Pinpoint the cell where the given text exists, returning its [X, Y] midpoint coordinate. 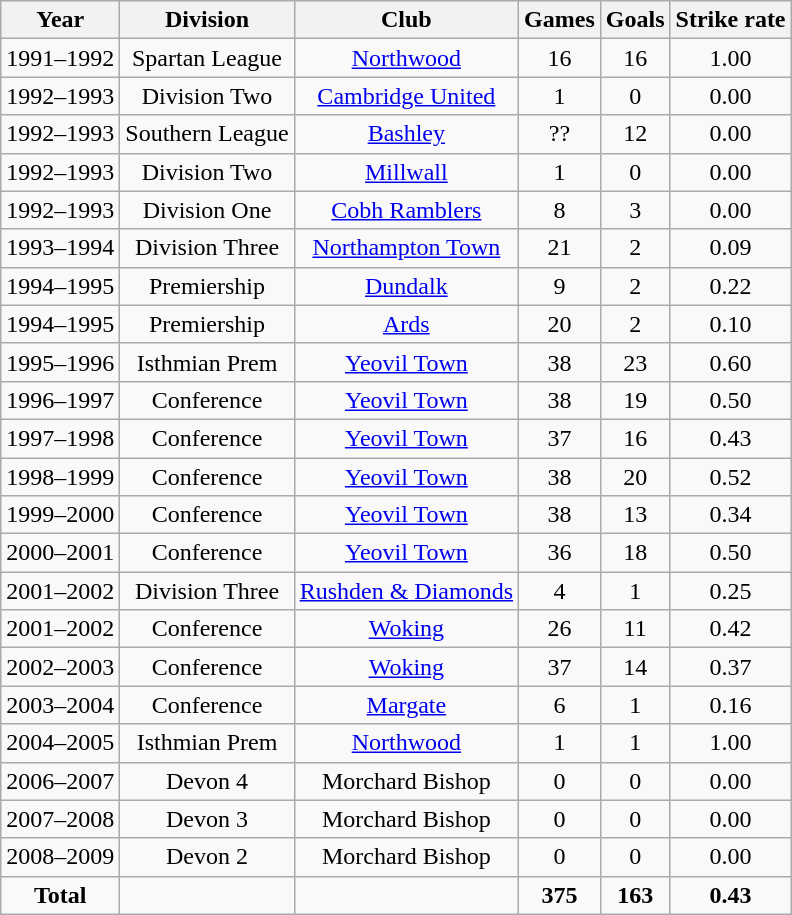
0.60 [730, 362]
Total [60, 895]
Bashley [406, 134]
Year [60, 20]
12 [635, 134]
Strike rate [730, 20]
Games [560, 20]
1997–1998 [60, 438]
375 [560, 895]
8 [560, 210]
0.16 [730, 705]
1998–1999 [60, 477]
Division One [207, 210]
Ards [406, 324]
Cambridge United [406, 96]
4 [560, 591]
2006–2007 [60, 781]
Devon 3 [207, 819]
Rushden & Diamonds [406, 591]
26 [560, 629]
1999–2000 [60, 515]
2007–2008 [60, 819]
21 [560, 248]
9 [560, 286]
2000–2001 [60, 553]
6 [560, 705]
13 [635, 515]
Dundalk [406, 286]
0.52 [730, 477]
Southern League [207, 134]
Devon 2 [207, 857]
0.37 [730, 667]
14 [635, 667]
0.42 [730, 629]
1993–1994 [60, 248]
1991–1992 [60, 58]
2002–2003 [60, 667]
Club [406, 20]
11 [635, 629]
36 [560, 553]
0.10 [730, 324]
0.09 [730, 248]
Division [207, 20]
163 [635, 895]
0.25 [730, 591]
Cobh Ramblers [406, 210]
2008–2009 [60, 857]
?? [560, 134]
2003–2004 [60, 705]
Goals [635, 20]
0.22 [730, 286]
18 [635, 553]
Northampton Town [406, 248]
3 [635, 210]
Devon 4 [207, 781]
1996–1997 [60, 400]
2004–2005 [60, 743]
0.34 [730, 515]
1995–1996 [60, 362]
Margate [406, 705]
Millwall [406, 172]
23 [635, 362]
Spartan League [207, 58]
19 [635, 400]
